Capture the cell that displays the provided text and extract its (X, Y) central coordinate. 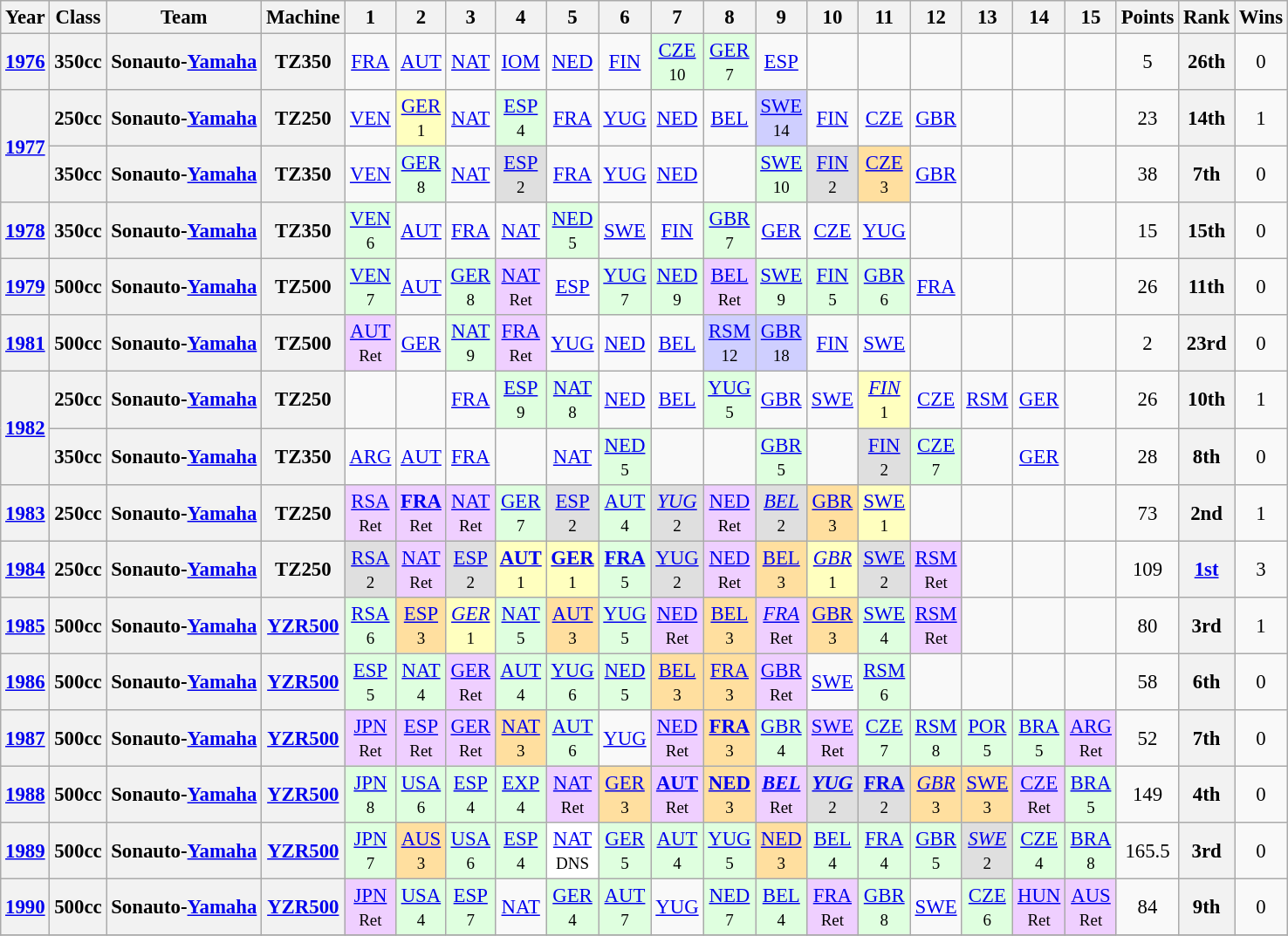
15th (1207, 230)
Year (25, 17)
8 (730, 17)
CZE4 (1039, 851)
28 (1147, 457)
CZE3 (884, 174)
AUT7 (625, 907)
RSA2 (370, 569)
RSA6 (370, 625)
1st (1207, 569)
SWE4 (884, 625)
GBR8 (884, 907)
NAT5 (520, 625)
CZERet (1039, 794)
GBR18 (782, 344)
GBR7 (730, 230)
1977 (25, 147)
Class (79, 17)
1989 (25, 851)
149 (1147, 794)
AUT3 (572, 625)
GER4 (572, 907)
52 (1147, 738)
84 (1147, 907)
1976 (25, 63)
1988 (25, 794)
SWERet (832, 738)
13 (988, 17)
ESPRet (421, 738)
1985 (25, 625)
EXP4 (520, 794)
9 (782, 17)
SWE10 (782, 174)
1978 (25, 230)
ESP3 (421, 625)
RSARet (370, 513)
23rd (1207, 344)
RSM12 (730, 344)
10 (832, 17)
NAT8 (572, 400)
26th (1207, 63)
165.5 (1147, 851)
ESP5 (370, 682)
7 (677, 17)
NAT9 (470, 344)
CZE6 (988, 907)
BRA8 (1091, 851)
USA4 (421, 907)
80 (1147, 625)
1986 (25, 682)
Machine (304, 17)
10th (1207, 400)
73 (1147, 513)
FRA5 (625, 569)
VEN7 (370, 288)
4 (520, 17)
1983 (25, 513)
Rank (1207, 17)
VEN6 (370, 230)
RSM8 (935, 738)
NATDNS (572, 851)
4th (1207, 794)
14 (1039, 17)
FRA2 (884, 794)
SWE1 (884, 513)
JPN7 (370, 851)
1987 (25, 738)
RSM6 (884, 682)
BEL2 (782, 513)
RSM (988, 400)
ESP9 (520, 400)
GBR6 (884, 288)
8th (1207, 457)
POR5 (988, 738)
23 (1147, 119)
Wins (1260, 17)
YUG6 (572, 682)
NAT3 (520, 738)
Points (1147, 17)
GBR4 (782, 738)
1981 (25, 344)
AUT1 (520, 569)
ARGRet (1091, 738)
AUT6 (572, 738)
SWE9 (782, 288)
GER5 (625, 851)
AUSRet (1091, 907)
ARG (370, 457)
6th (1207, 682)
11 (884, 17)
2nd (1207, 513)
CZE10 (677, 63)
FIN1 (884, 400)
Team (184, 17)
GER3 (625, 794)
SWE3 (988, 794)
YUG7 (625, 288)
FIN5 (832, 288)
HUNRet (1039, 907)
1979 (25, 288)
9th (1207, 907)
38 (1147, 174)
6 (625, 17)
JPN8 (370, 794)
109 (1147, 569)
NED9 (677, 288)
14th (1207, 119)
IOM (520, 63)
NAT4 (421, 682)
11th (1207, 288)
1990 (25, 907)
ESP7 (470, 907)
1982 (25, 427)
NED7 (730, 907)
GBR1 (832, 569)
12 (935, 17)
FRA4 (884, 851)
1984 (25, 569)
58 (1147, 682)
SWE14 (782, 119)
GBRRet (782, 682)
AUS3 (421, 851)
